Provide the [X, Y] coordinate of the cell's center where the given text is located.  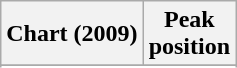
Peakposition [189, 34]
Chart (2009) [72, 34]
